Determine the [x, y] coordinate at the center of the cell enclosing the given text.  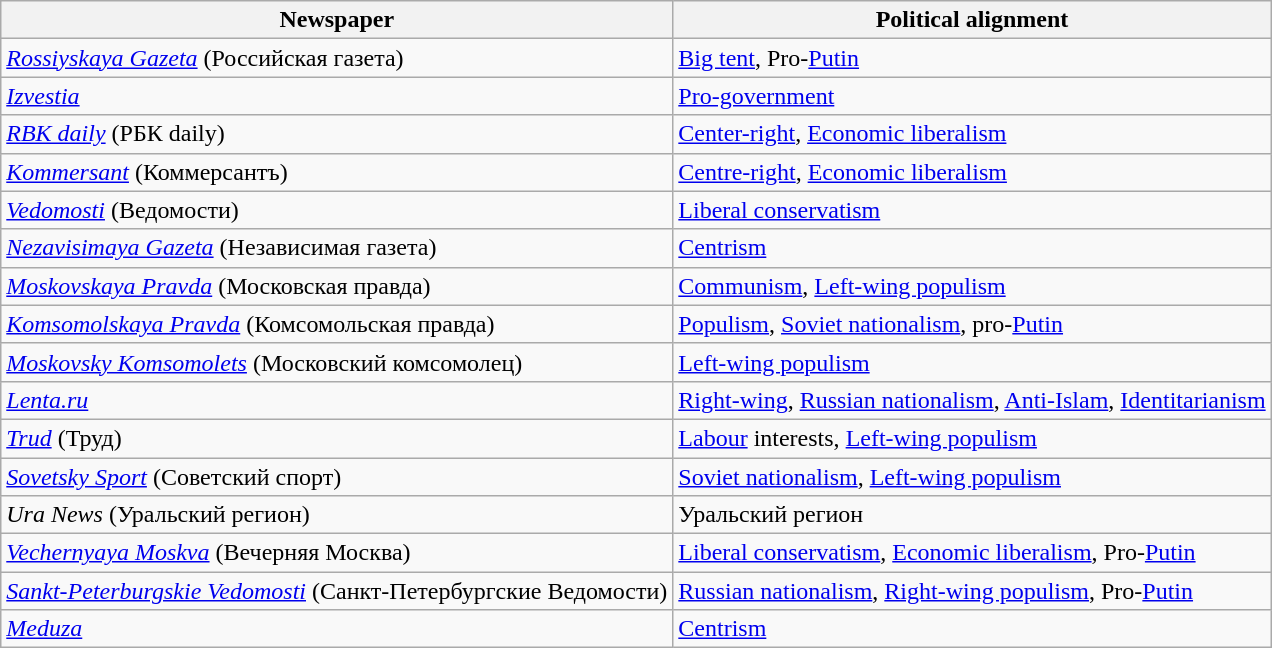
Russian nationalism, Right-wing populism, Pro-Putin [972, 591]
Ura News (Уральский регион) [337, 515]
Right-wing, Russian nationalism, Anti-Islam, Identitarianism [972, 400]
Left-wing populism [972, 362]
Lenta.ru [337, 400]
Labour interests, Left-wing populism [972, 438]
Soviet nationalism, Left-wing populism [972, 477]
Moskovskaya Pravda (Московская правда) [337, 286]
Trud (Труд) [337, 438]
Meduza [337, 629]
Kommersant (Коммерсантъ) [337, 172]
Big tent, Pro-Putin [972, 58]
Newspaper [337, 20]
Izvestia [337, 96]
Pro-government [972, 96]
Liberal conservatism, Economic liberalism, Pro-Putin [972, 553]
Nezavisimaya Gazeta (Независимая газета) [337, 248]
Sankt-Peterburgskie Vedomosti (Санкт-Петербургские Ведомости) [337, 591]
Populism, Soviet nationalism, pro-Putin [972, 324]
Sovetsky Sport (Советский спорт) [337, 477]
Rossiyskaya Gazeta (Российская газета) [337, 58]
Komsomolskaya Pravda (Комсомольская правда) [337, 324]
RBK daily (РБК daily) [337, 134]
Center-right, Economic liberalism [972, 134]
Political alignment [972, 20]
Centre-right, Economic liberalism [972, 172]
Vedomosti (Ведомости) [337, 210]
Moskovsky Komsomolets (Московский комсомолец) [337, 362]
Vechernyaya Moskva (Вечерняя Москва) [337, 553]
Communism, Left-wing populism [972, 286]
Liberal conservatism [972, 210]
Уральский регион [972, 515]
